Determine the [x, y] coordinate at the center of the cell enclosing the given text.  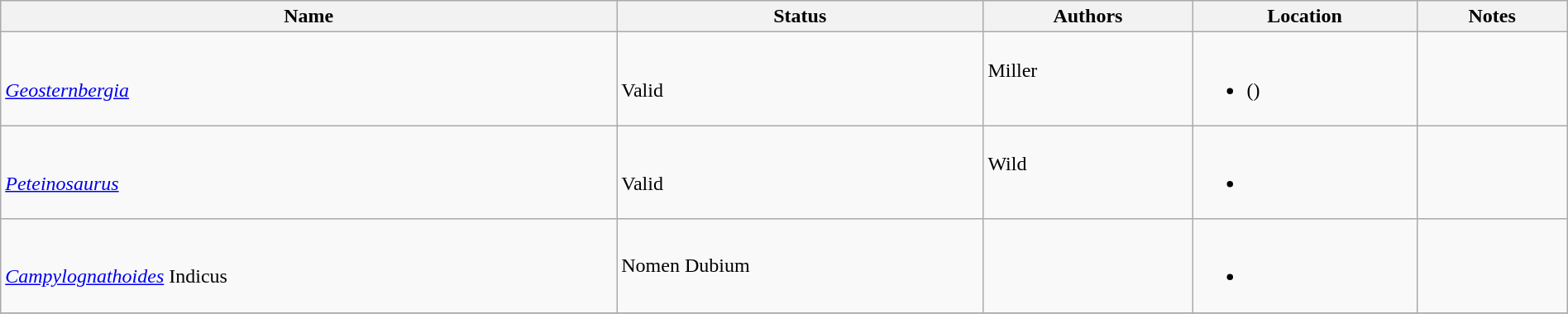
() [1305, 79]
Geosternbergia [309, 79]
Miller [1075, 79]
Status [801, 17]
Nomen Dubium [801, 266]
Authors [1088, 17]
Peteinosaurus [309, 172]
Notes [1492, 17]
Location [1305, 17]
Name [309, 17]
Campylognathoides Indicus [309, 266]
Wild [1075, 172]
